Determine the (x, y) coordinate at the center of the cell enclosing the given text.  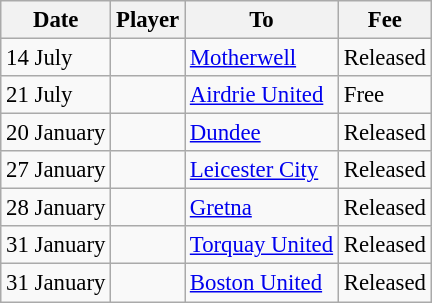
Boston United (262, 283)
To (262, 20)
Fee (384, 20)
Leicester City (262, 170)
28 January (56, 208)
Torquay United (262, 245)
Player (148, 20)
21 July (56, 95)
Dundee (262, 133)
Date (56, 20)
Gretna (262, 208)
14 July (56, 58)
Free (384, 95)
27 January (56, 170)
20 January (56, 133)
Motherwell (262, 58)
Airdrie United (262, 95)
